From the cell containing the given text, extract its center point as [x, y] coordinate. 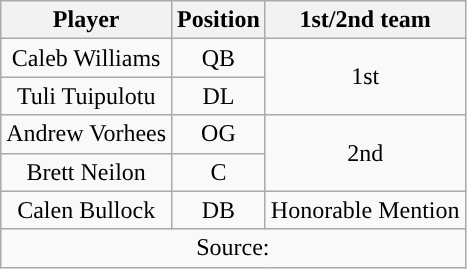
QB [219, 58]
Tuli Tuipulotu [86, 96]
C [219, 172]
2nd [365, 153]
Caleb Williams [86, 58]
Brett Neilon [86, 172]
1st [365, 77]
Position [219, 20]
DL [219, 96]
Player [86, 20]
Honorable Mention [365, 210]
OG [219, 134]
Source: [233, 248]
1st/2nd team [365, 20]
Andrew Vorhees [86, 134]
Calen Bullock [86, 210]
DB [219, 210]
